Detect which cell encompasses the target text, then output its (X, Y) center coordinate. 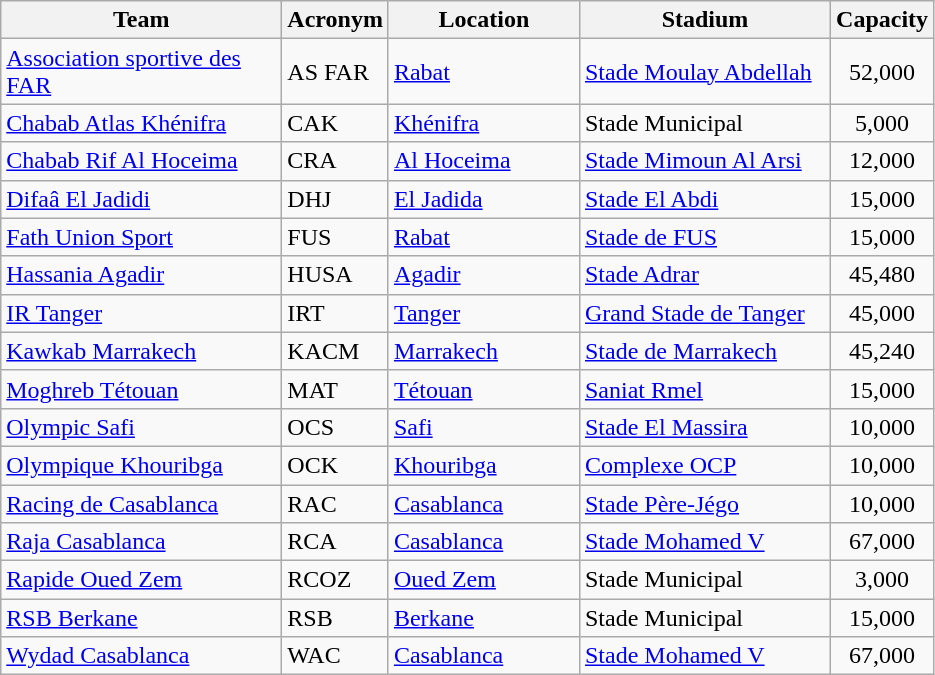
Rapide Oued Zem (142, 580)
Moghreb Tétouan (142, 389)
WAC (336, 656)
Association sportive des FAR (142, 72)
FUS (336, 237)
HUSA (336, 275)
52,000 (882, 72)
RSB Berkane (142, 618)
Stade de Marrakech (704, 351)
Hassania Agadir (142, 275)
3,000 (882, 580)
Chabab Atlas Khénifra (142, 123)
Saniat Rmel (704, 389)
Stade El Massira (704, 427)
Stade de FUS (704, 237)
OCS (336, 427)
Acronym (336, 20)
Khouribga (484, 465)
Fath Union Sport (142, 237)
45,240 (882, 351)
Stade Adrar (704, 275)
AS FAR (336, 72)
Al Hoceima (484, 161)
Marrakech (484, 351)
CAK (336, 123)
Chabab Rif Al Hoceima (142, 161)
Stadium (704, 20)
Agadir (484, 275)
5,000 (882, 123)
RCA (336, 542)
Stade Mimoun Al Arsi (704, 161)
IR Tanger (142, 313)
CRA (336, 161)
IRT (336, 313)
Team (142, 20)
Berkane (484, 618)
Location (484, 20)
Khénifra (484, 123)
Racing de Casablanca (142, 503)
El Jadida (484, 199)
Stade Père-Jégo (704, 503)
Tanger (484, 313)
Complexe OCP (704, 465)
Tétouan (484, 389)
MAT (336, 389)
12,000 (882, 161)
KACM (336, 351)
Grand Stade de Tanger (704, 313)
Wydad Casablanca (142, 656)
Raja Casablanca (142, 542)
RCOZ (336, 580)
Olympique Khouribga (142, 465)
45,000 (882, 313)
RAC (336, 503)
Oued Zem (484, 580)
Capacity (882, 20)
Stade Moulay Abdellah (704, 72)
RSB (336, 618)
Kawkab Marrakech (142, 351)
DHJ (336, 199)
OCK (336, 465)
Stade El Abdi (704, 199)
Olympic Safi (142, 427)
Safi (484, 427)
45,480 (882, 275)
Difaâ El Jadidi (142, 199)
